Extract the (x, y) coordinate from the center of the cell holding the provided text.  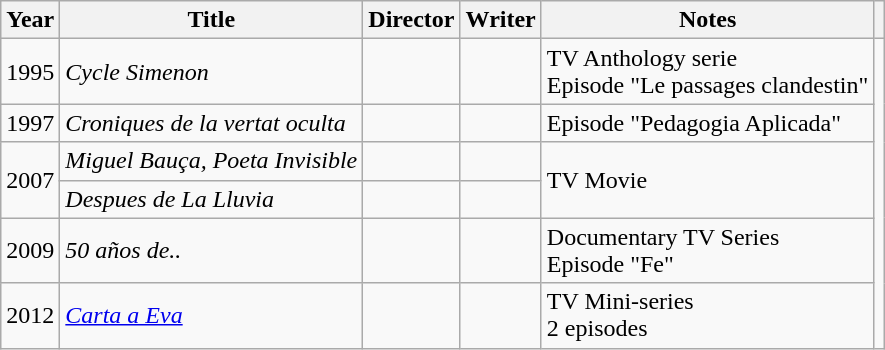
Director (412, 20)
Despues de La Lluvia (212, 199)
Year (30, 20)
TV Mini-series2 episodes (708, 316)
TV Movie (708, 180)
Title (212, 20)
2007 (30, 180)
50 años de.. (212, 250)
2009 (30, 250)
Writer (500, 20)
Documentary TV SeriesEpisode "Fe" (708, 250)
Cycle Simenon (212, 72)
1995 (30, 72)
Episode "Pedagogia Aplicada" (708, 123)
Carta a Eva (212, 316)
Croniques de la vertat oculta (212, 123)
Miguel Bauça, Poeta Invisible (212, 161)
TV Anthology serieEpisode "Le passages clandestin" (708, 72)
Notes (708, 20)
1997 (30, 123)
2012 (30, 316)
